Scan for the cell matching the given text and deliver its (x, y) coordinate at center. 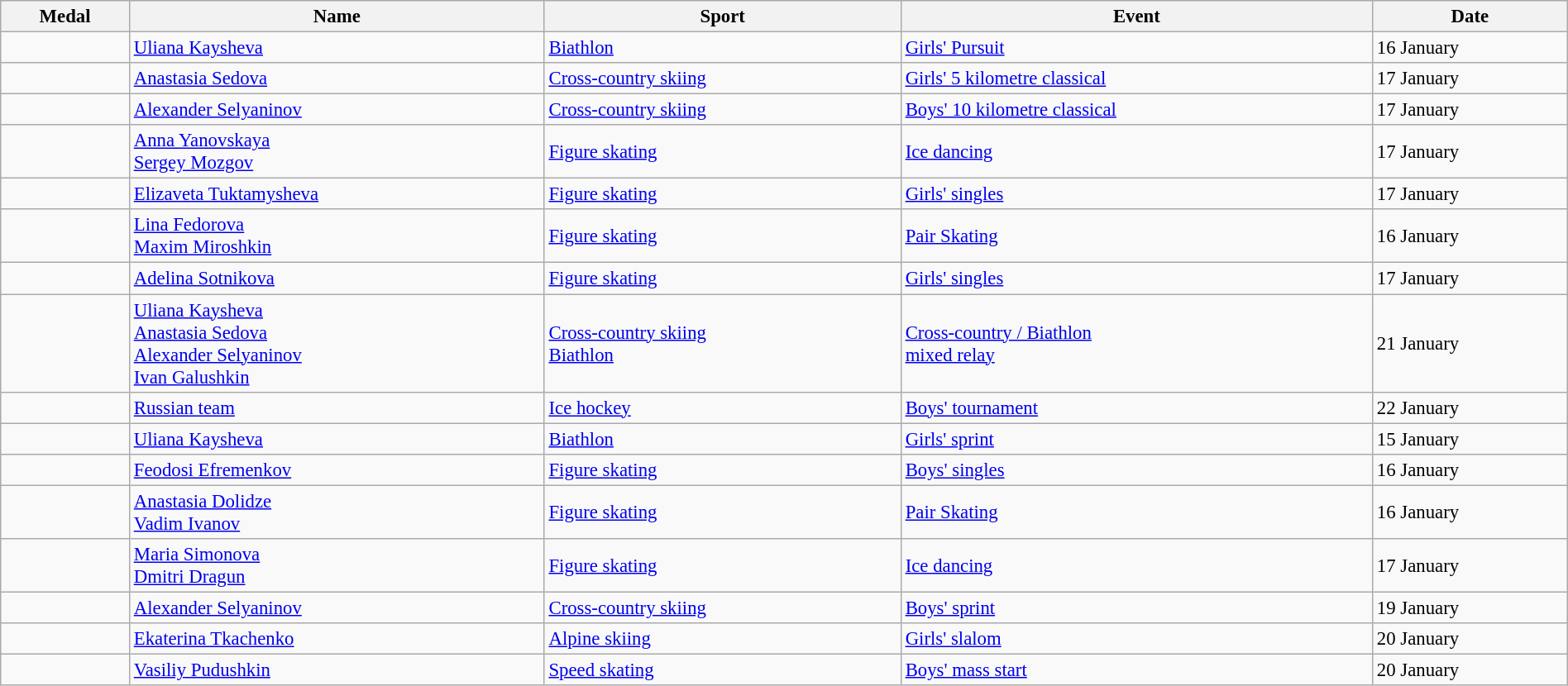
Anna YanovskayaSergey Mozgov (337, 152)
Anastasia Sedova (337, 79)
Girls' Pursuit (1136, 48)
Name (337, 17)
Elizaveta Tuktamysheva (337, 194)
Event (1136, 17)
Ice hockey (723, 407)
Alpine skiing (723, 639)
Lina FedorovaMaxim Miroshkin (337, 236)
15 January (1470, 439)
Feodosi Efremenkov (337, 469)
Boys' mass start (1136, 669)
Boys' 10 kilometre classical (1136, 110)
Maria SimonovaDmitri Dragun (337, 565)
Girls' slalom (1136, 639)
Adelina Sotnikova (337, 279)
Cross-country skiingBiathlon (723, 344)
Vasiliy Pudushkin (337, 669)
Medal (65, 17)
Girls' 5 kilometre classical (1136, 79)
Speed skating (723, 669)
Ekaterina Tkachenko (337, 639)
Girls' sprint (1136, 439)
Boys' sprint (1136, 607)
19 January (1470, 607)
Boys' tournament (1136, 407)
Uliana KayshevaAnastasia SedovaAlexander SelyaninovIvan Galushkin (337, 344)
Boys' singles (1136, 469)
21 January (1470, 344)
Sport (723, 17)
Anastasia DolidzeVadim Ivanov (337, 512)
22 January (1470, 407)
Date (1470, 17)
Russian team (337, 407)
Cross-country / Biathlonmixed relay (1136, 344)
